Provide the (x, y) coordinate of the cell's center where the given text is located.  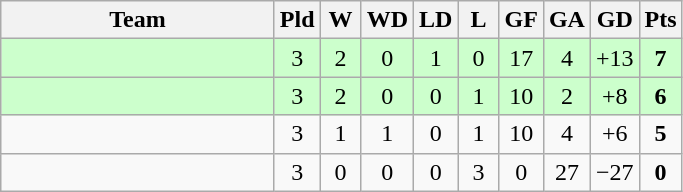
WD (387, 20)
−27 (614, 172)
LD (436, 20)
+13 (614, 58)
GF (521, 20)
W (340, 20)
GD (614, 20)
7 (660, 58)
Pts (660, 20)
27 (566, 172)
GA (566, 20)
6 (660, 96)
Team (138, 20)
Pld (297, 20)
17 (521, 58)
L (478, 20)
+8 (614, 96)
5 (660, 134)
+6 (614, 134)
